From the cell containing the given text, extract its center point as [x, y] coordinate. 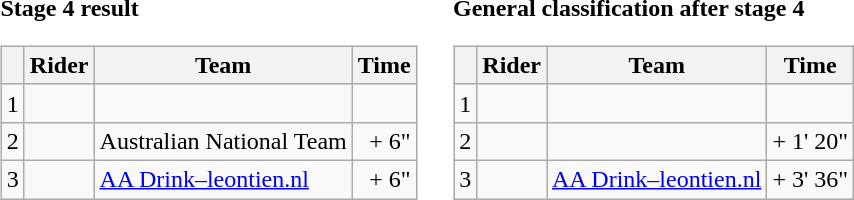
+ 3' 36" [810, 179]
+ 1' 20" [810, 141]
Australian National Team [223, 141]
